For the text-containing cell, return its midpoint in [x, y] coordinate format. 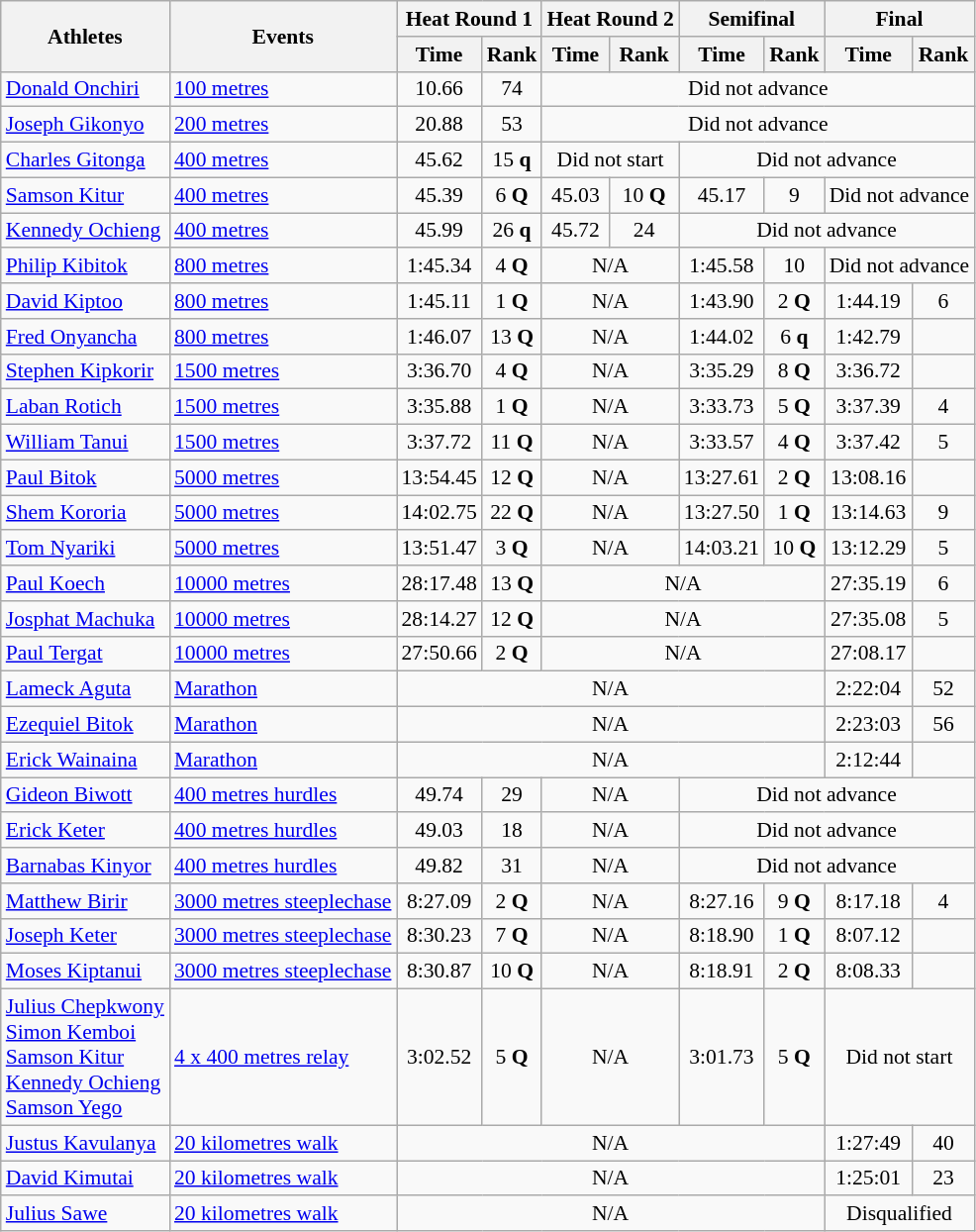
14:02.75 [439, 513]
Joseph Gikonyo [85, 125]
Donald Onchiri [85, 89]
18 [513, 831]
Tom Nyariki [85, 549]
28:14.27 [439, 619]
Gideon Biwott [85, 795]
40 [944, 1143]
Ezequiel Bitok [85, 725]
3:37.39 [869, 407]
Disqualified [900, 1214]
13:54.45 [439, 477]
Samson Kitur [85, 195]
8 Q [794, 371]
Erick Wainaina [85, 760]
2:12:44 [869, 760]
53 [513, 125]
27:08.17 [869, 654]
Erick Keter [85, 831]
1:45.11 [439, 301]
Athletes [85, 36]
8:18.90 [722, 936]
Paul Tergat [85, 654]
13:27.61 [722, 477]
45.03 [575, 195]
William Tanui [85, 443]
49.03 [439, 831]
2:22:04 [869, 689]
13:14.63 [869, 513]
31 [513, 866]
Semifinal [752, 19]
45.72 [575, 231]
13:27.50 [722, 513]
11 Q [513, 443]
100 metres [283, 89]
8:30.87 [439, 972]
Justus Kavulanya [85, 1143]
3:33.73 [722, 407]
14:03.21 [722, 549]
1:46.07 [439, 337]
Julius ChepkwonySimon KemboiSamson KiturKennedy OchiengSamson Yego [85, 1058]
Charles Gitonga [85, 160]
200 metres [283, 125]
74 [513, 89]
3:37.72 [439, 443]
13:51.47 [439, 549]
Joseph Keter [85, 936]
3:33.57 [722, 443]
Heat Round 2 [610, 19]
8:27.09 [439, 901]
Moses Kiptanui [85, 972]
45.99 [439, 231]
Paul Koech [85, 583]
28:17.48 [439, 583]
23 [944, 1179]
3:36.70 [439, 371]
Fred Onyancha [85, 337]
Philip Kibitok [85, 266]
8:18.91 [722, 972]
45.17 [722, 195]
3:35.88 [439, 407]
8:08.33 [869, 972]
26 q [513, 231]
22 Q [513, 513]
8:07.12 [869, 936]
Paul Bitok [85, 477]
3 Q [513, 549]
1:44.19 [869, 301]
8:27.16 [722, 901]
1:45.58 [722, 266]
1:25:01 [869, 1179]
Events [283, 36]
Barnabas Kinyor [85, 866]
David Kiptoo [85, 301]
45.62 [439, 160]
1:44.02 [722, 337]
1:42.79 [869, 337]
6 q [794, 337]
Julius Sawe [85, 1214]
10.66 [439, 89]
52 [944, 689]
20.88 [439, 125]
Heat Round 1 [469, 19]
56 [944, 725]
David Kimutai [85, 1179]
27:35.19 [869, 583]
3:01.73 [722, 1058]
27:50.66 [439, 654]
Matthew Birir [85, 901]
13:12.29 [869, 549]
3:35.29 [722, 371]
9 Q [794, 901]
29 [513, 795]
Shem Kororia [85, 513]
6 Q [513, 195]
15 q [513, 160]
Stephen Kipkorir [85, 371]
Lameck Aguta [85, 689]
3:02.52 [439, 1058]
Final [900, 19]
24 [643, 231]
10 [794, 266]
8:30.23 [439, 936]
1:27:49 [869, 1143]
1:43.90 [722, 301]
Kennedy Ochieng [85, 231]
49.82 [439, 866]
2:23:03 [869, 725]
49.74 [439, 795]
Josphat Machuka [85, 619]
4 x 400 metres relay [283, 1058]
3:36.72 [869, 371]
1:45.34 [439, 266]
7 Q [513, 936]
8:17.18 [869, 901]
45.39 [439, 195]
13:08.16 [869, 477]
3:37.42 [869, 443]
27:35.08 [869, 619]
Laban Rotich [85, 407]
